Pinpoint the cell where the given text exists, returning its (x, y) midpoint coordinate. 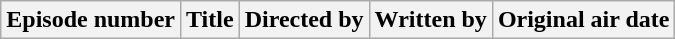
Written by (430, 20)
Directed by (304, 20)
Original air date (584, 20)
Title (210, 20)
Episode number (91, 20)
